Capture the cell that displays the provided text and extract its [X, Y] central coordinate. 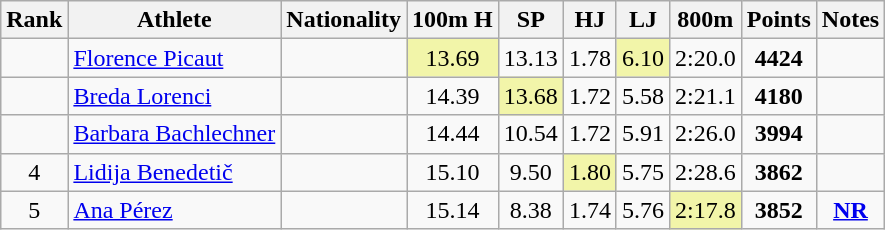
Barbara Bachlechner [174, 134]
4 [34, 172]
4424 [778, 58]
SP [530, 20]
5.58 [642, 96]
14.44 [453, 134]
5.75 [642, 172]
2:21.1 [705, 96]
13.69 [453, 58]
Lidija Benedetič [174, 172]
6.10 [642, 58]
5.91 [642, 134]
HJ [590, 20]
Nationality [344, 20]
13.68 [530, 96]
10.54 [530, 134]
4180 [778, 96]
Breda Lorenci [174, 96]
5.76 [642, 210]
5 [34, 210]
NR [850, 210]
Rank [34, 20]
LJ [642, 20]
2:26.0 [705, 134]
800m [705, 20]
9.50 [530, 172]
3852 [778, 210]
1.74 [590, 210]
15.10 [453, 172]
3994 [778, 134]
1.78 [590, 58]
Athlete [174, 20]
Points [778, 20]
2:20.0 [705, 58]
100m H [453, 20]
2:17.8 [705, 210]
2:28.6 [705, 172]
15.14 [453, 210]
8.38 [530, 210]
13.13 [530, 58]
Ana Pérez [174, 210]
14.39 [453, 96]
Florence Picaut [174, 58]
Notes [850, 20]
1.80 [590, 172]
3862 [778, 172]
